Pinpoint the cell where the given text exists, returning its [X, Y] midpoint coordinate. 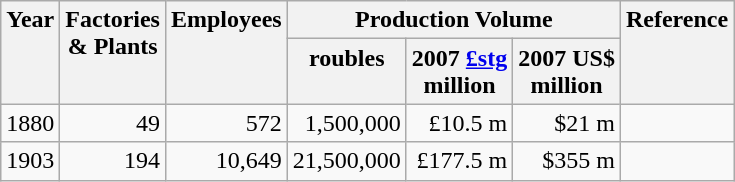
$21 m [567, 123]
194 [113, 161]
572 [226, 123]
1,500,000 [346, 123]
10,649 [226, 161]
£177.5 m [459, 161]
1903 [30, 161]
Employees [226, 52]
49 [113, 123]
Year [30, 52]
Factories& Plants [113, 52]
2007 £stg million [459, 72]
£10.5 m [459, 123]
1880 [30, 123]
$355 m [567, 161]
21,500,000 [346, 161]
Reference [676, 52]
2007 US$million [567, 72]
roubles [346, 72]
Production Volume [454, 20]
